From the cell containing the given text, extract its center point as (x, y) coordinate. 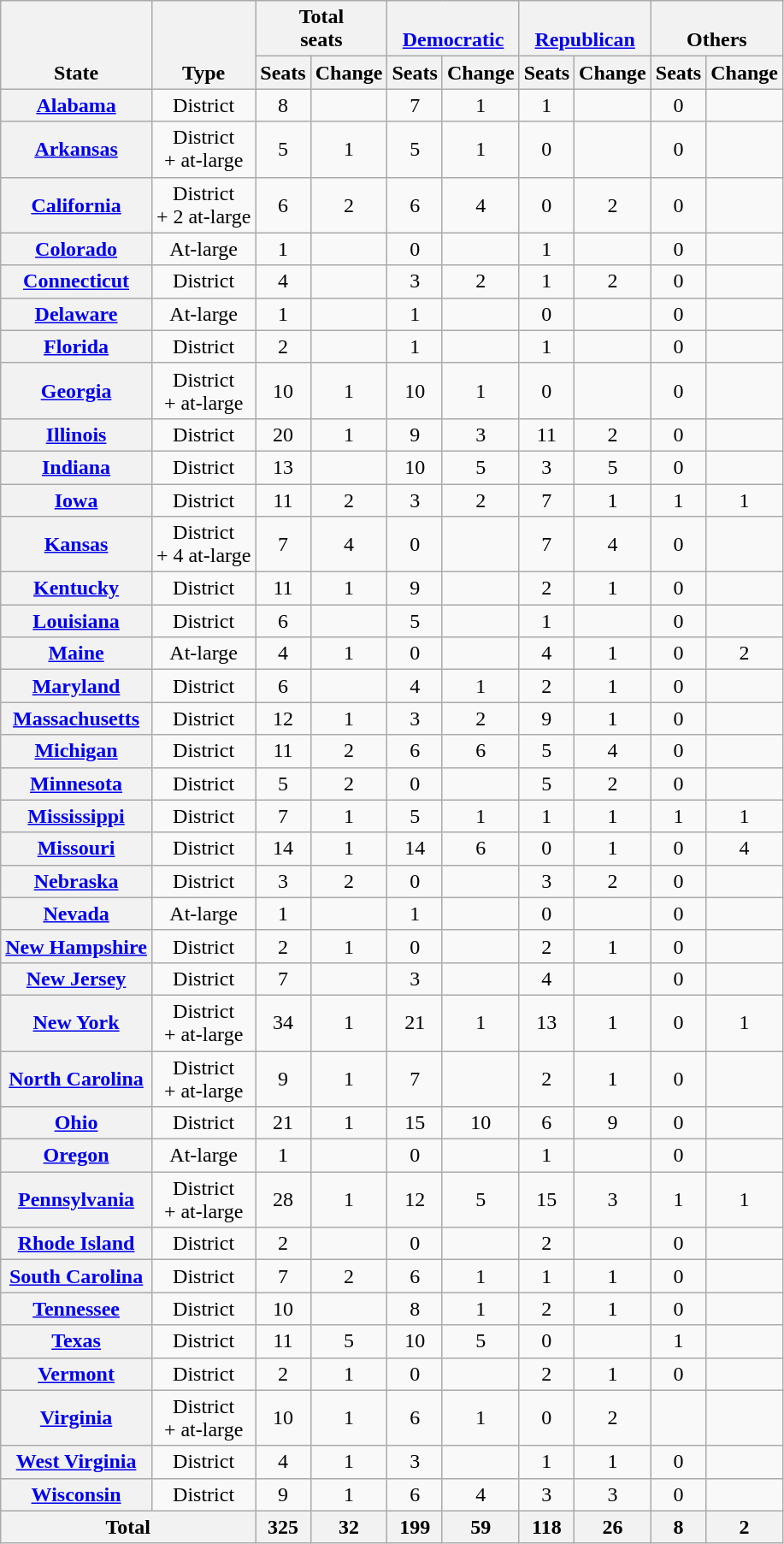
Missouri (77, 849)
Republican (585, 29)
Ohio (77, 1123)
New Hampshire (77, 946)
Democratic (453, 29)
199 (415, 1527)
Arkansas (77, 149)
Maine (77, 654)
Florida (77, 346)
Wisconsin (77, 1494)
California (77, 205)
Rhode Island (77, 1244)
District+ 4 at-large (203, 544)
North Carolina (77, 1078)
Mississippi (77, 816)
Nevada (77, 914)
118 (546, 1527)
West Virginia (77, 1462)
32 (349, 1527)
Indiana (77, 467)
Total (128, 1527)
Alabama (77, 105)
New Jersey (77, 979)
Maryland (77, 686)
Virginia (77, 1418)
Kansas (77, 544)
Pennsylvania (77, 1199)
New York (77, 1023)
Totalseats (321, 29)
34 (283, 1023)
Vermont (77, 1374)
Iowa (77, 500)
28 (283, 1199)
Colorado (77, 249)
Nebraska (77, 881)
Louisiana (77, 621)
Delaware (77, 314)
59 (480, 1527)
District+ 2 at-large (203, 205)
Kentucky (77, 589)
South Carolina (77, 1276)
Illinois (77, 435)
Georgia (77, 390)
Minnesota (77, 784)
20 (283, 435)
Massachusetts (77, 719)
Texas (77, 1341)
Tennessee (77, 1309)
26 (613, 1527)
Type (203, 44)
State (77, 44)
Others (716, 29)
Oregon (77, 1156)
325 (283, 1527)
Michigan (77, 751)
Connecticut (77, 281)
